Pinpoint the cell where the given text exists, returning its [X, Y] midpoint coordinate. 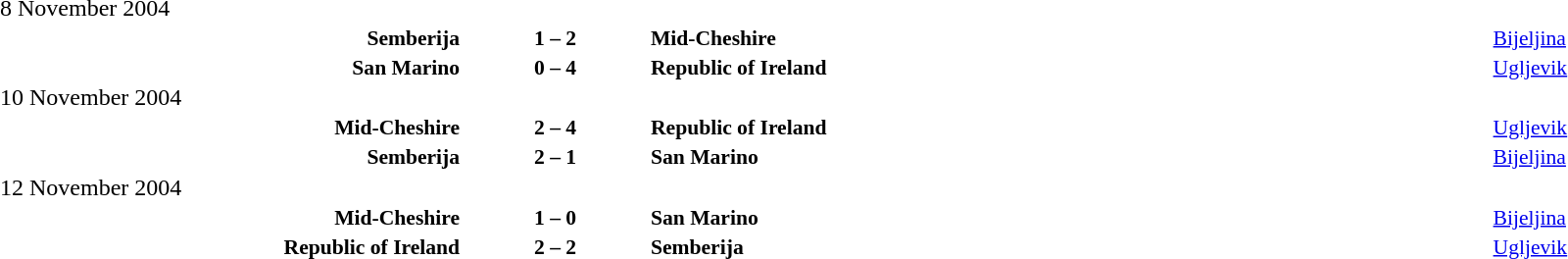
0 – 4 [555, 67]
1 – 0 [555, 218]
2 – 1 [555, 157]
2 – 4 [555, 128]
1 – 2 [555, 37]
Mid-Cheshire [1069, 37]
